From the cell containing the given text, extract its center point as [x, y] coordinate. 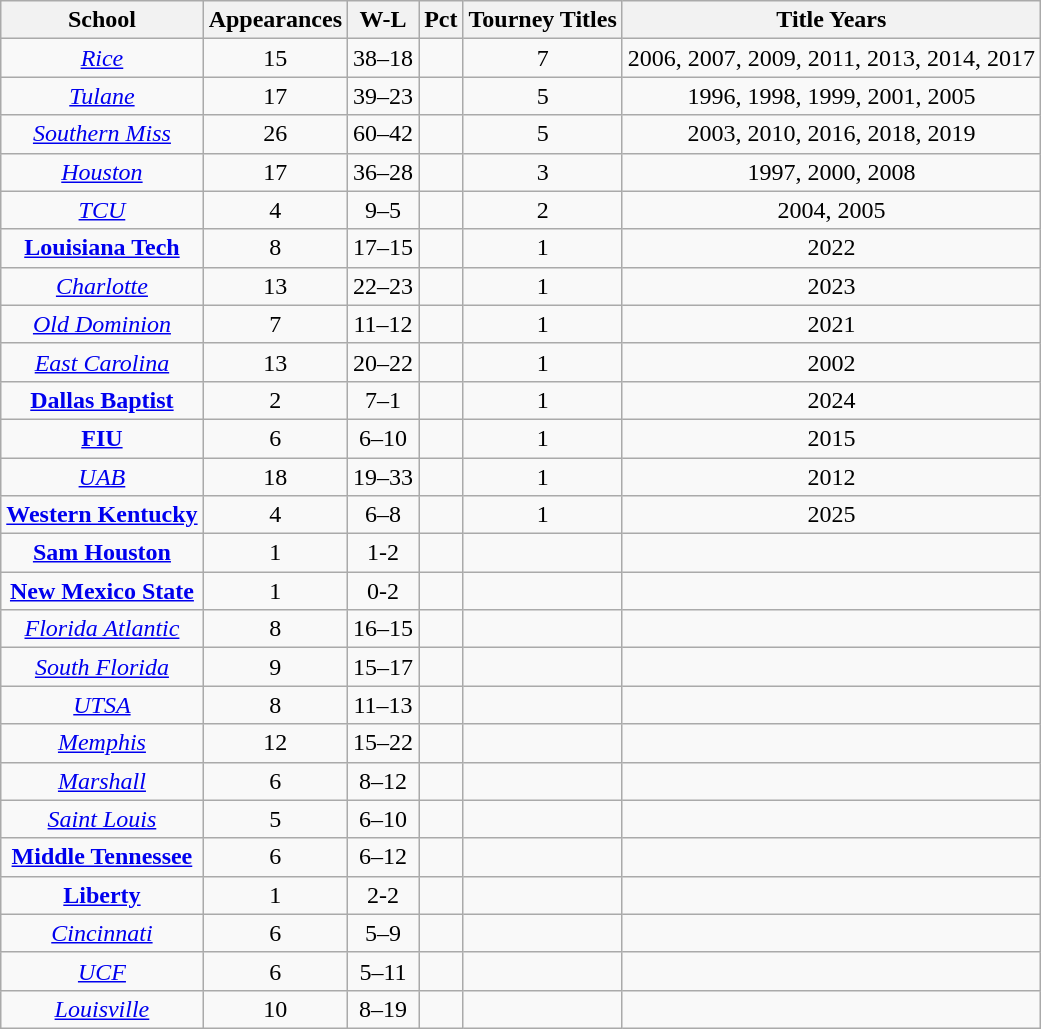
6–8 [384, 515]
Middle Tennessee [102, 857]
Old Dominion [102, 324]
Charlotte [102, 286]
2025 [831, 515]
Rice [102, 58]
11–12 [384, 324]
Marshall [102, 781]
9–5 [384, 210]
2021 [831, 324]
TCU [102, 210]
2003, 2010, 2016, 2018, 2019 [831, 134]
FIU [102, 438]
2024 [831, 400]
19–33 [384, 477]
39–23 [384, 96]
2006, 2007, 2009, 2011, 2013, 2014, 2017 [831, 58]
1997, 2000, 2008 [831, 172]
15–22 [384, 743]
11–13 [384, 705]
12 [275, 743]
UTSA [102, 705]
16–15 [384, 629]
W-L [384, 20]
Louisville [102, 1009]
5–11 [384, 971]
Title Years [831, 20]
2023 [831, 286]
6–12 [384, 857]
Appearances [275, 20]
2015 [831, 438]
8–12 [384, 781]
26 [275, 134]
Dallas Baptist [102, 400]
15 [275, 58]
5–9 [384, 933]
3 [542, 172]
Louisiana Tech [102, 248]
2004, 2005 [831, 210]
Liberty [102, 895]
UAB [102, 477]
Saint Louis [102, 819]
Western Kentucky [102, 515]
7–1 [384, 400]
10 [275, 1009]
2022 [831, 248]
17–15 [384, 248]
0-2 [384, 591]
Houston [102, 172]
22–23 [384, 286]
2-2 [384, 895]
9 [275, 667]
18 [275, 477]
Tourney Titles [542, 20]
38–18 [384, 58]
Memphis [102, 743]
Southern Miss [102, 134]
8–19 [384, 1009]
36–28 [384, 172]
60–42 [384, 134]
East Carolina [102, 362]
1996, 1998, 1999, 2001, 2005 [831, 96]
South Florida [102, 667]
UCF [102, 971]
20–22 [384, 362]
Pct [441, 20]
1-2 [384, 553]
2002 [831, 362]
2012 [831, 477]
15–17 [384, 667]
Florida Atlantic [102, 629]
New Mexico State [102, 591]
School [102, 20]
Tulane [102, 96]
Cincinnati [102, 933]
Sam Houston [102, 553]
